Return the (x, y) coordinate for the center point of the cell that contains the specified text.  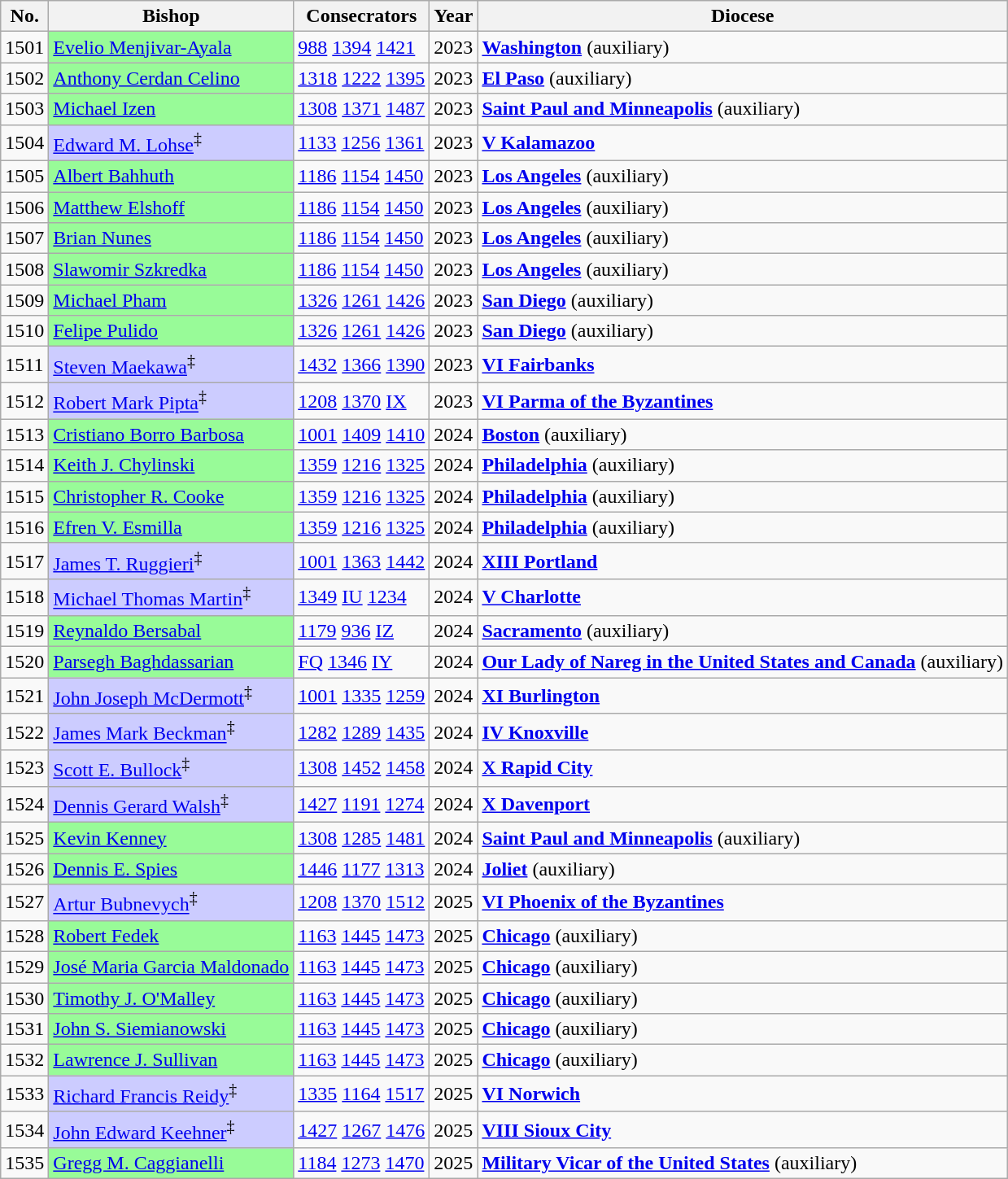
1446 1177 1313 (361, 869)
1516 (24, 527)
1528 (24, 936)
James T. Ruggieri‡ (171, 561)
1505 (24, 177)
El Paso (auxiliary) (743, 78)
Steven Maekawa‡ (171, 365)
1501 (24, 47)
XIII Portland (743, 561)
X Davenport (743, 804)
1349 IU 1234 (361, 597)
1529 (24, 967)
Military Vicar of the United States (auxiliary) (743, 1164)
Albert Bahhuth (171, 177)
1507 (24, 238)
1208 1370 IX (361, 400)
IV Knoxville (743, 732)
1208 1370 1512 (361, 903)
1522 (24, 732)
1531 (24, 1029)
1318 1222 1395 (361, 78)
1527 (24, 903)
1524 (24, 804)
Diocese (743, 16)
1001 1409 1410 (361, 434)
Lawrence J. Sullivan (171, 1060)
1308 1452 1458 (361, 768)
1504 (24, 143)
Robert Fedek (171, 936)
1427 1267 1476 (361, 1129)
1520 (24, 662)
John Joseph McDermott‡ (171, 696)
Boston (auxiliary) (743, 434)
1534 (24, 1129)
1532 (24, 1060)
1508 (24, 269)
VI Norwich (743, 1094)
Parsegh Baghdassarian (171, 662)
Bishop (171, 16)
XI Burlington (743, 696)
Michael Thomas Martin‡ (171, 597)
1001 1363 1442 (361, 561)
1308 1371 1487 (361, 109)
1502 (24, 78)
VI Parma of the Byzantines (743, 400)
Sacramento (auxiliary) (743, 631)
1506 (24, 207)
V Charlotte (743, 597)
VI Phoenix of the Byzantines (743, 903)
1515 (24, 496)
1509 (24, 300)
1001 1335 1259 (361, 696)
Dennis Gerard Walsh‡ (171, 804)
1530 (24, 998)
Matthew Elshoff (171, 207)
Gregg M. Caggianelli (171, 1164)
Artur Bubnevych‡ (171, 903)
Kevin Kenney (171, 838)
1521 (24, 696)
Joliet (auxiliary) (743, 869)
Slawomir Szkredka (171, 269)
1179 936 IZ (361, 631)
Cristiano Borro Barbosa (171, 434)
1517 (24, 561)
1523 (24, 768)
John S. Siemianowski (171, 1029)
James Mark Beckman‡ (171, 732)
1535 (24, 1164)
Felipe Pulido (171, 331)
Robert Mark Pipta‡ (171, 400)
1512 (24, 400)
FQ 1346 IY (361, 662)
1184 1273 1470 (361, 1164)
1503 (24, 109)
1432 1366 1390 (361, 365)
1308 1285 1481 (361, 838)
José Maria Garcia Maldonado (171, 967)
Anthony Cerdan Celino (171, 78)
988 1394 1421 (361, 47)
Timothy J. O'Malley (171, 998)
1427 1191 1274 (361, 804)
1511 (24, 365)
Keith J. Chylinski (171, 465)
Scott E. Bullock‡ (171, 768)
Our Lady of Nareg in the United States and Canada (auxiliary) (743, 662)
1518 (24, 597)
X Rapid City (743, 768)
Washington (auxiliary) (743, 47)
Evelio Menjivar-Ayala (171, 47)
1533 (24, 1094)
Year (454, 16)
Consecrators (361, 16)
Michael Pham (171, 300)
1133 1256 1361 (361, 143)
1514 (24, 465)
1282 1289 1435 (361, 732)
1510 (24, 331)
VI Fairbanks (743, 365)
1519 (24, 631)
Efren V. Esmilla (171, 527)
1513 (24, 434)
John Edward Keehner‡ (171, 1129)
1525 (24, 838)
1526 (24, 869)
VIII Sioux City (743, 1129)
Edward M. Lohse‡ (171, 143)
1335 1164 1517 (361, 1094)
No. (24, 16)
Richard Francis Reidy‡ (171, 1094)
Brian Nunes (171, 238)
Dennis E. Spies (171, 869)
Reynaldo Bersabal (171, 631)
Christopher R. Cooke (171, 496)
V Kalamazoo (743, 143)
Michael Izen (171, 109)
